Provide the [x, y] coordinate of the cell's center where the given text is located.  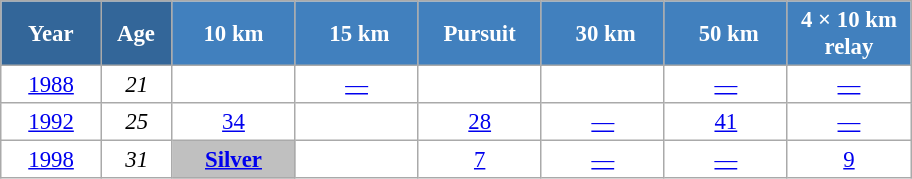
1998 [52, 160]
41 [726, 122]
50 km [726, 34]
15 km [356, 34]
7 [480, 160]
4 × 10 km relay [848, 34]
1992 [52, 122]
31 [136, 160]
28 [480, 122]
21 [136, 85]
Silver [234, 160]
Year [52, 34]
9 [848, 160]
25 [136, 122]
10 km [234, 34]
30 km [602, 34]
1988 [52, 85]
Pursuit [480, 34]
Age [136, 34]
34 [234, 122]
